Capture the cell that displays the provided text and extract its [x, y] central coordinate. 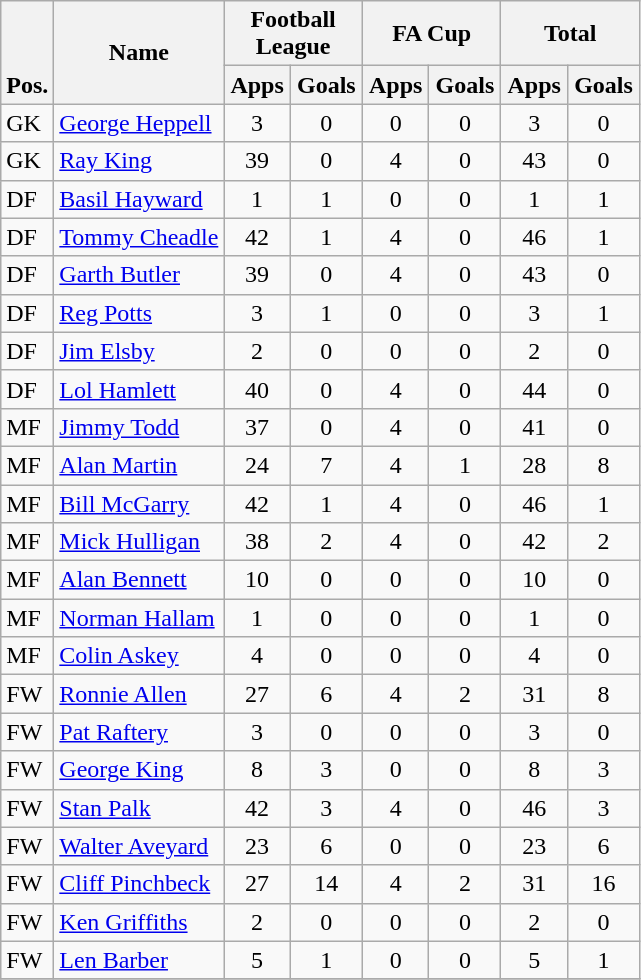
14 [326, 884]
Jimmy Todd [139, 427]
7 [326, 465]
Len Barber [139, 960]
Total [570, 34]
Cliff Pinchbeck [139, 884]
Jim Elsby [139, 351]
37 [258, 427]
Mick Hulligan [139, 542]
Name [139, 52]
Alan Bennett [139, 580]
Football League [294, 34]
24 [258, 465]
16 [603, 884]
38 [258, 542]
FA Cup [432, 34]
Pat Raftery [139, 732]
Tommy Cheadle [139, 237]
Bill McGarry [139, 503]
Alan Martin [139, 465]
41 [534, 427]
Pos. [28, 52]
Ronnie Allen [139, 694]
44 [534, 389]
Ray King [139, 161]
Basil Hayward [139, 199]
Garth Butler [139, 275]
Ken Griffiths [139, 922]
Stan Palk [139, 808]
Norman Hallam [139, 618]
Lol Hamlett [139, 389]
28 [534, 465]
Reg Potts [139, 313]
George King [139, 770]
George Heppell [139, 123]
Colin Askey [139, 656]
Walter Aveyard [139, 846]
40 [258, 389]
